Identify which cell holds the provided text, then report its [X, Y] central coordinate. 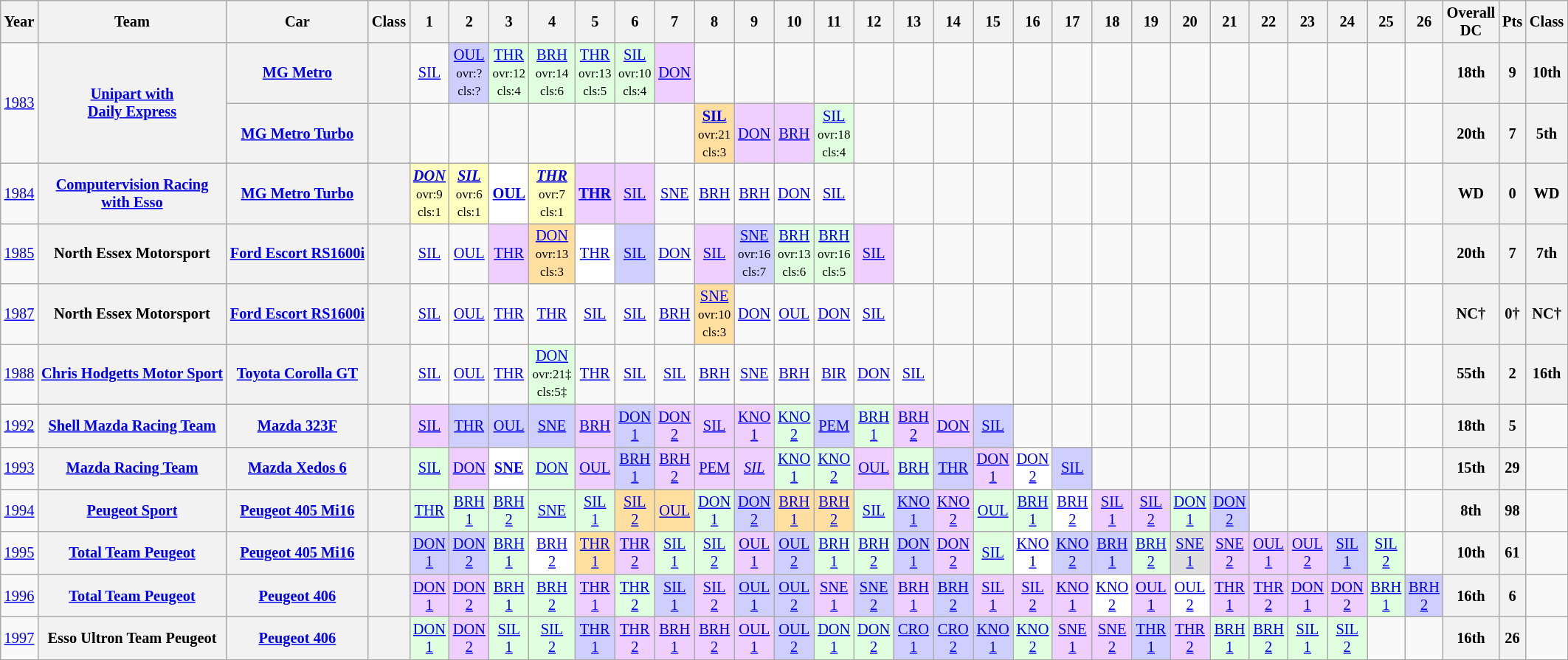
SNEovr:10cls:3 [714, 314]
1985 [19, 254]
1997 [19, 638]
OULovr:?cls:? [469, 73]
25 [1386, 21]
1988 [19, 374]
CRO1 [913, 638]
Year [19, 21]
DONovr:21‡cls:5‡ [552, 374]
Car [297, 21]
SILovr:10cls:4 [635, 73]
MG Metro [297, 73]
Mazda Racing Team [132, 468]
Toyota Corolla GT [297, 374]
1994 [19, 510]
98 [1513, 510]
8th [1471, 510]
BIR [834, 374]
BRHovr:14cls:6 [552, 73]
12 [874, 21]
1992 [19, 425]
OverallDC [1471, 21]
1 [429, 21]
14 [953, 21]
Unipart withDaily Express [132, 103]
Chris Hodgetts Motor Sport [132, 374]
Shell Mazda Racing Team [132, 425]
1996 [19, 596]
19 [1151, 21]
Mazda 323F [297, 425]
29 [1513, 468]
16 [1033, 21]
DONovr:9cls:1 [429, 193]
1995 [19, 553]
1993 [19, 468]
5th [1547, 133]
3 [509, 21]
15 [993, 21]
1984 [19, 193]
THRovr:13cls:5 [595, 73]
17 [1072, 21]
23 [1308, 21]
THRovr:12cls:4 [509, 73]
Peugeot Sport [132, 510]
Mazda Xedos 6 [297, 468]
SILovr:6cls:1 [469, 193]
22 [1268, 21]
SNEovr:16cls:7 [754, 254]
13 [913, 21]
0† [1513, 314]
61 [1513, 553]
BRHovr:13cls:6 [794, 254]
11 [834, 21]
SILovr:21cls:3 [714, 133]
24 [1347, 21]
1987 [19, 314]
DONovr:13cls:3 [552, 254]
Esso Ultron Team Peugeot [132, 638]
20 [1190, 21]
10 [794, 21]
21 [1230, 21]
Pts [1513, 21]
SILovr:18cls:4 [834, 133]
THRovr:7cls:1 [552, 193]
Team [132, 21]
BRHovr:16cls:5 [834, 254]
0 [1513, 193]
18 [1112, 21]
55th [1471, 374]
CRO2 [953, 638]
4 [552, 21]
1983 [19, 103]
15th [1471, 468]
7th [1547, 254]
Computervision Racingwith Esso [132, 193]
8 [714, 21]
